Identify which cell holds the provided text, then report its (X, Y) central coordinate. 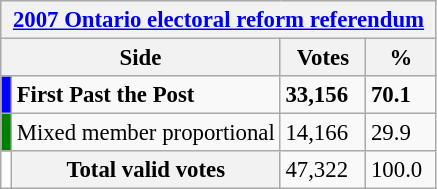
First Past the Post (146, 95)
29.9 (402, 133)
47,322 (323, 170)
2007 Ontario electoral reform referendum (219, 20)
33,156 (323, 95)
% (402, 58)
100.0 (402, 170)
Mixed member proportional (146, 133)
Side (140, 58)
70.1 (402, 95)
Votes (323, 58)
14,166 (323, 133)
Total valid votes (146, 170)
